Scan for the cell matching the given text and deliver its [x, y] coordinate at center. 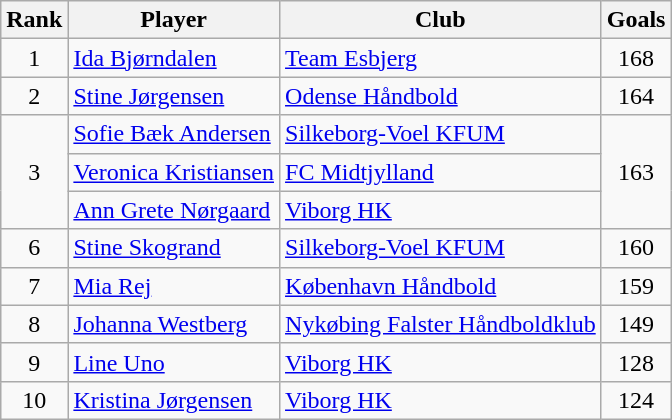
8 [34, 324]
9 [34, 362]
København Håndbold [441, 286]
2 [34, 96]
Johanna Westberg [174, 324]
149 [636, 324]
128 [636, 362]
160 [636, 248]
124 [636, 400]
Sofie Bæk Andersen [174, 134]
Rank [34, 20]
Ann Grete Nørgaard [174, 210]
1 [34, 58]
Player [174, 20]
FC Midtjylland [441, 172]
Mia Rej [174, 286]
Kristina Jørgensen [174, 400]
Stine Skogrand [174, 248]
3 [34, 172]
Goals [636, 20]
Nykøbing Falster Håndboldklub [441, 324]
Ida Bjørndalen [174, 58]
7 [34, 286]
Veronica Kristiansen [174, 172]
Line Uno [174, 362]
163 [636, 172]
Team Esbjerg [441, 58]
Odense Håndbold [441, 96]
Club [441, 20]
Stine Jørgensen [174, 96]
168 [636, 58]
6 [34, 248]
164 [636, 96]
159 [636, 286]
10 [34, 400]
